Locate the cell with the specified text and output its [x, y] center coordinate. 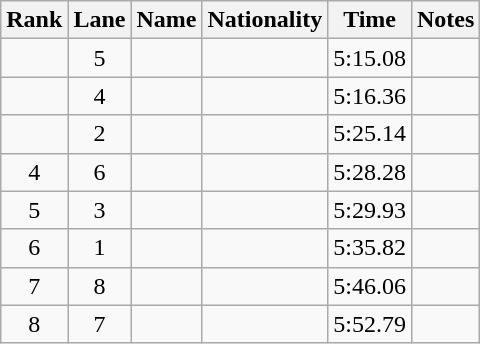
1 [100, 248]
5:52.79 [370, 324]
5:29.93 [370, 210]
5:16.36 [370, 96]
Nationality [265, 20]
Notes [445, 20]
Lane [100, 20]
Name [166, 20]
3 [100, 210]
5:46.06 [370, 286]
5:28.28 [370, 172]
5:35.82 [370, 248]
Time [370, 20]
2 [100, 134]
5:15.08 [370, 58]
5:25.14 [370, 134]
Rank [34, 20]
